Scan for the cell matching the given text and deliver its (x, y) coordinate at center. 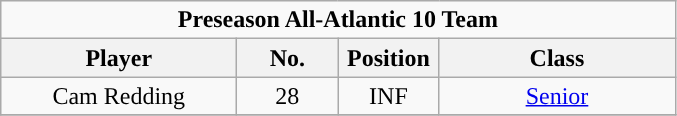
Position (388, 58)
Player (119, 58)
No. (288, 58)
28 (288, 96)
Class (557, 58)
Preseason All-Atlantic 10 Team (338, 20)
Cam Redding (119, 96)
INF (388, 96)
Senior (557, 96)
